Pinpoint the cell where the given text exists, returning its (X, Y) midpoint coordinate. 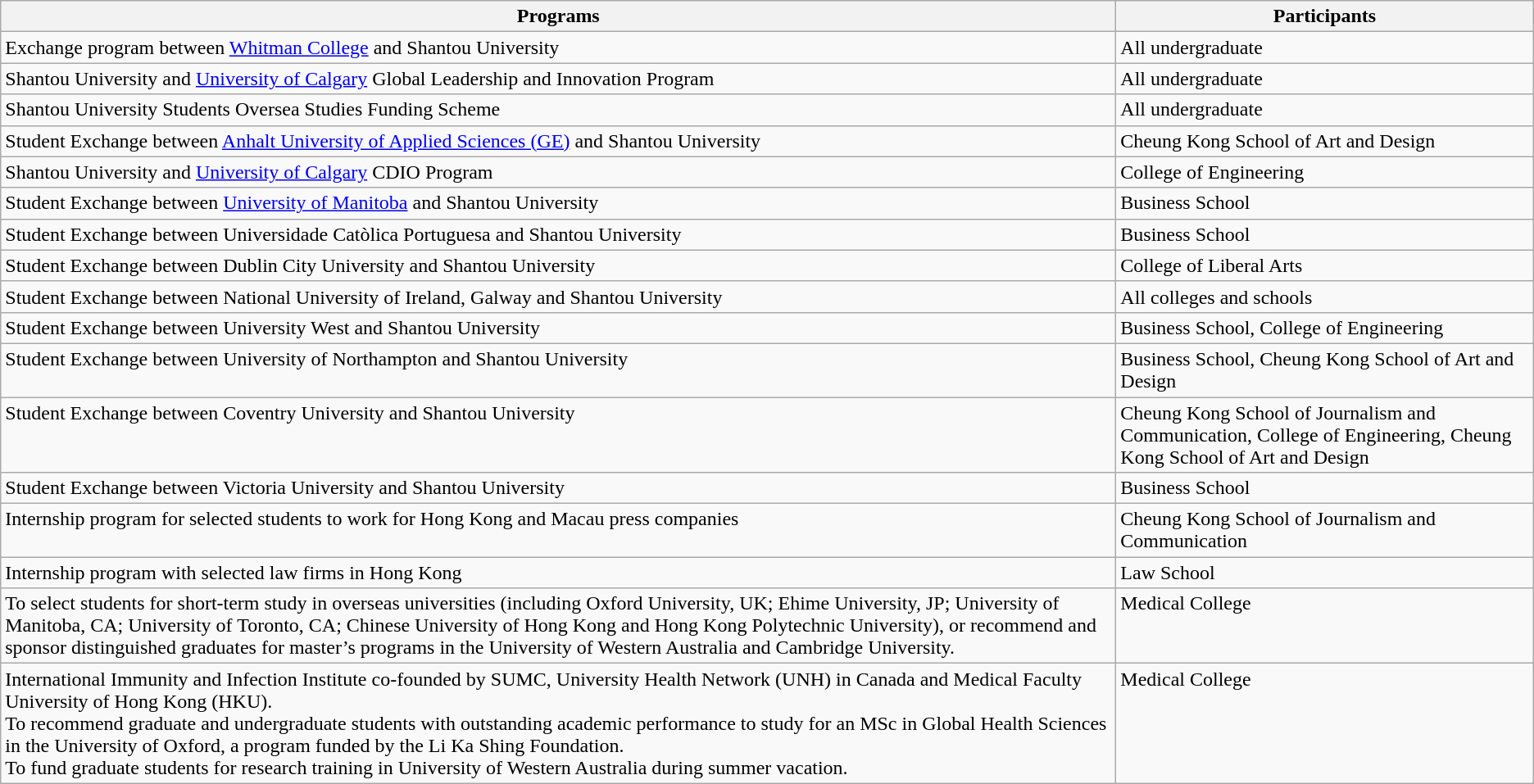
College of Engineering (1324, 172)
Exchange program between Whitman College and Shantou University (559, 48)
Student Exchange between National University of Ireland, Galway and Shantou University (559, 297)
Shantou University and University of Calgary Global Leadership and Innovation Program (559, 79)
Cheung Kong School of Journalism and Communication, College of Engineering, Cheung Kong School of Art and Design (1324, 434)
Programs (559, 16)
Business School, College of Engineering (1324, 328)
Cheung Kong School of Journalism and Communication (1324, 531)
Student Exchange between Anhalt University of Applied Sciences (GE) and Shantou University (559, 141)
Student Exchange between University West and Shantou University (559, 328)
Participants (1324, 16)
College of Liberal Arts (1324, 265)
Student Exchange between Dublin City University and Shantou University (559, 265)
Student Exchange between University of Northampton and Shantou University (559, 370)
Business School, Cheung Kong School of Art and Design (1324, 370)
Student Exchange between University of Manitoba and Shantou University (559, 203)
Shantou University Students Oversea Studies Funding Scheme (559, 110)
Internship program for selected students to work for Hong Kong and Macau press companies (559, 531)
Student Exchange between Universidade Catòlica Portuguesa and Shantou University (559, 234)
Student Exchange between Coventry University and Shantou University (559, 434)
Law School (1324, 573)
Student Exchange between Victoria University and Shantou University (559, 488)
Shantou University and University of Calgary CDIO Program (559, 172)
Cheung Kong School of Art and Design (1324, 141)
All colleges and schools (1324, 297)
Internship program with selected law firms in Hong Kong (559, 573)
